Find where the given text appears and provide that cell's center as (x, y) coordinate. 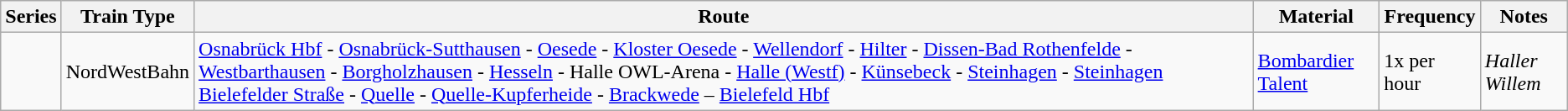
Frequency (1431, 17)
NordWestBahn (127, 71)
1x per hour (1431, 71)
Material (1317, 17)
Notes (1524, 17)
Haller Willem (1524, 71)
Route (724, 17)
Train Type (127, 17)
Bombardier Talent (1317, 71)
Series (31, 17)
